Locate the cell with the specified text and output its [x, y] center coordinate. 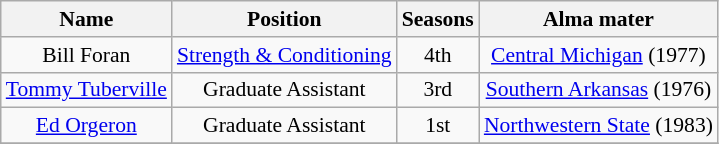
Alma mater [598, 19]
Position [284, 19]
Name [86, 19]
Strength & Conditioning [284, 55]
4th [438, 55]
1st [438, 126]
Northwestern State (1983) [598, 126]
Ed Orgeron [86, 126]
Southern Arkansas (1976) [598, 90]
Bill Foran [86, 55]
3rd [438, 90]
Central Michigan (1977) [598, 55]
Seasons [438, 19]
Tommy Tuberville [86, 90]
